Output the [x, y] coordinate of the center of the cell containing the given text.  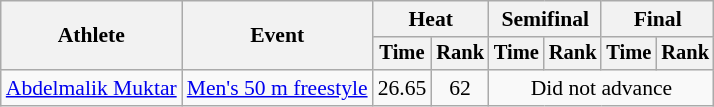
Semifinal [545, 19]
Did not advance [602, 88]
62 [460, 88]
26.65 [402, 88]
Final [657, 19]
Athlete [92, 36]
Abdelmalik Muktar [92, 88]
Event [278, 36]
Heat [431, 19]
Men's 50 m freestyle [278, 88]
